Return (x, y) of the center of cell containing provided text 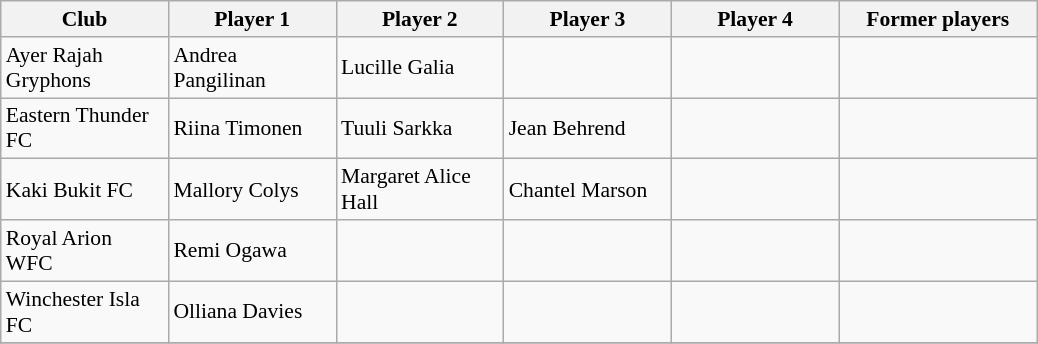
Ayer Rajah Gryphons (85, 68)
Player 3 (588, 19)
Andrea Pangilinan (252, 68)
Club (85, 19)
Chantel Marson (588, 190)
Riina Timonen (252, 128)
Player 4 (755, 19)
Kaki Bukit FC (85, 190)
Winchester Isla FC (85, 312)
Player 1 (252, 19)
Tuuli Sarkka (420, 128)
Eastern Thunder FC (85, 128)
Margaret Alice Hall (420, 190)
Olliana Davies (252, 312)
Mallory Colys (252, 190)
Player 2 (420, 19)
Jean Behrend (588, 128)
Remi Ogawa (252, 250)
Lucille Galia (420, 68)
Royal Arion WFC (85, 250)
Former players (938, 19)
